Extract the (X, Y) coordinate from the center of the cell holding the provided text.  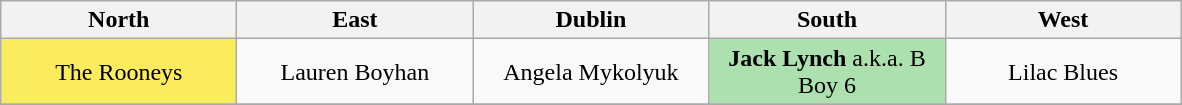
Jack Lynch a.k.a. B Boy 6 (827, 72)
Lauren Boyhan (355, 72)
South (827, 20)
North (119, 20)
West (1063, 20)
East (355, 20)
Lilac Blues (1063, 72)
Angela Mykolyuk (591, 72)
The Rooneys (119, 72)
Dublin (591, 20)
